Locate the cell with the specified text and output its (x, y) center coordinate. 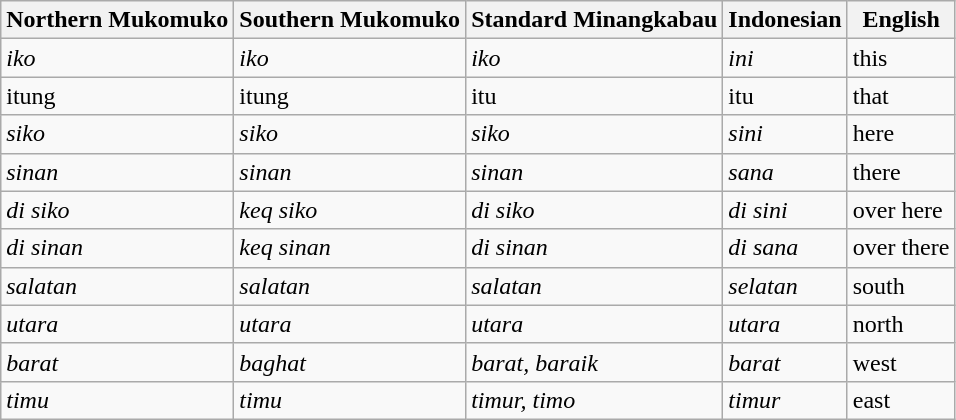
di sana (785, 248)
barat, baraik (594, 362)
over there (901, 248)
Southern Mukomuko (350, 20)
keq sinan (350, 248)
keq siko (350, 210)
baghat (350, 362)
English (901, 20)
east (901, 400)
ini (785, 58)
this (901, 58)
sana (785, 172)
here (901, 134)
Northern Mukomuko (118, 20)
south (901, 286)
di sini (785, 210)
north (901, 324)
there (901, 172)
west (901, 362)
over here (901, 210)
Indonesian (785, 20)
Standard Minangkabau (594, 20)
timur, timo (594, 400)
selatan (785, 286)
timur (785, 400)
sini (785, 134)
that (901, 96)
